Detect which cell encompasses the target text, then output its (X, Y) center coordinate. 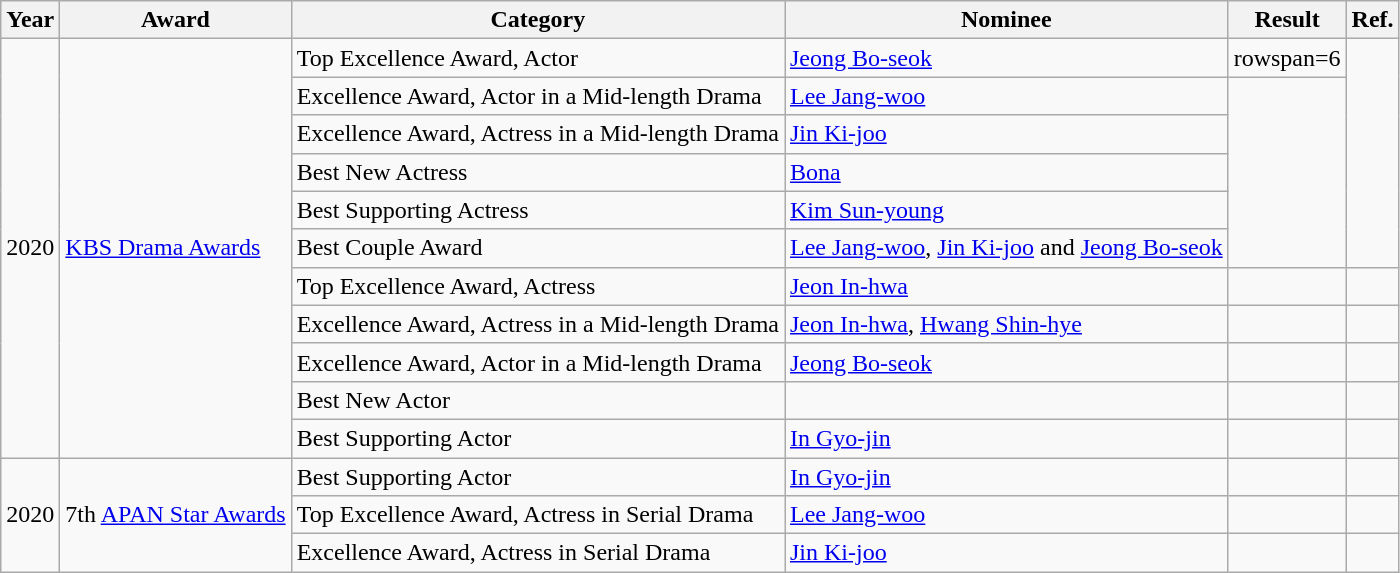
Jeon In-hwa, Hwang Shin-hye (1006, 324)
Jeon In-hwa (1006, 286)
Top Excellence Award, Actress (538, 286)
Best New Actress (538, 172)
7th APAN Star Awards (176, 515)
Best Supporting Actress (538, 210)
Award (176, 20)
Bona (1006, 172)
Category (538, 20)
Nominee (1006, 20)
Excellence Award, Actress in Serial Drama (538, 553)
Top Excellence Award, Actor (538, 58)
KBS Drama Awards (176, 248)
Lee Jang-woo, Jin Ki-joo and Jeong Bo-seok (1006, 248)
rowspan=6 (1287, 58)
Result (1287, 20)
Best New Actor (538, 400)
Year (30, 20)
Ref. (1372, 20)
Kim Sun-young (1006, 210)
Top Excellence Award, Actress in Serial Drama (538, 515)
Best Couple Award (538, 248)
